Locate the cell with the specified text and output its [x, y] center coordinate. 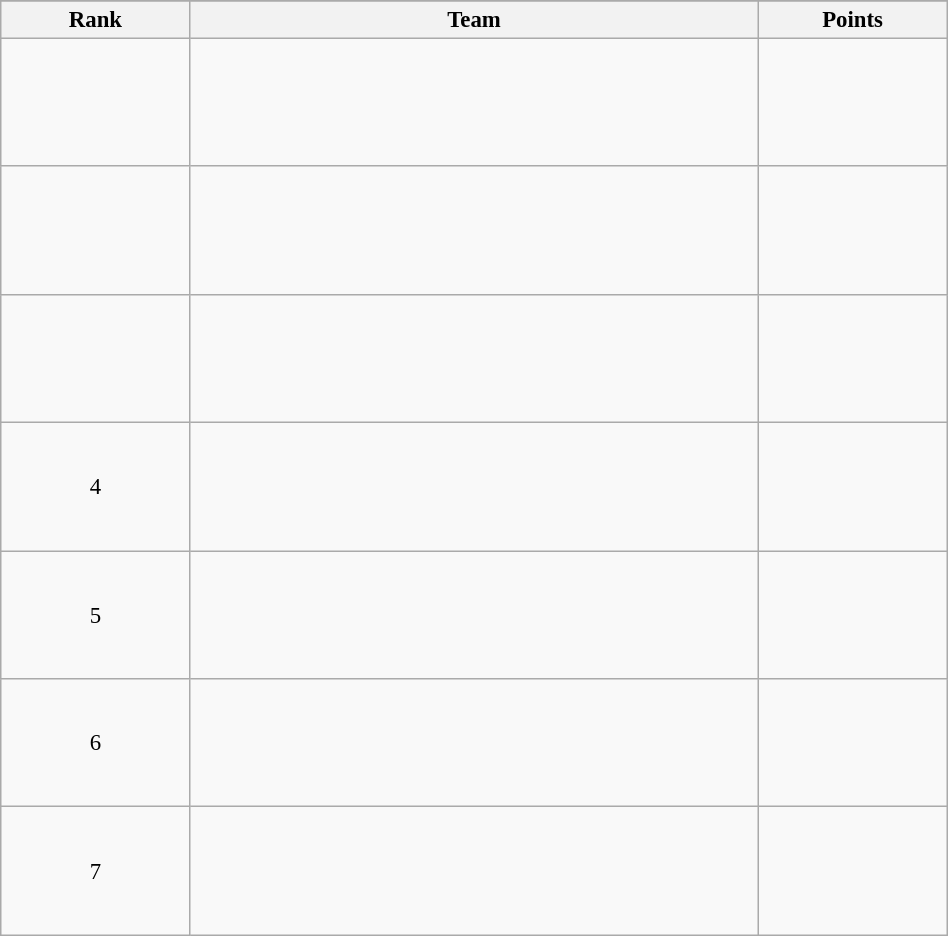
Team [474, 20]
Rank [96, 20]
5 [96, 615]
7 [96, 871]
6 [96, 743]
Points [852, 20]
4 [96, 487]
